Locate the cell with the specified text and output its [X, Y] center coordinate. 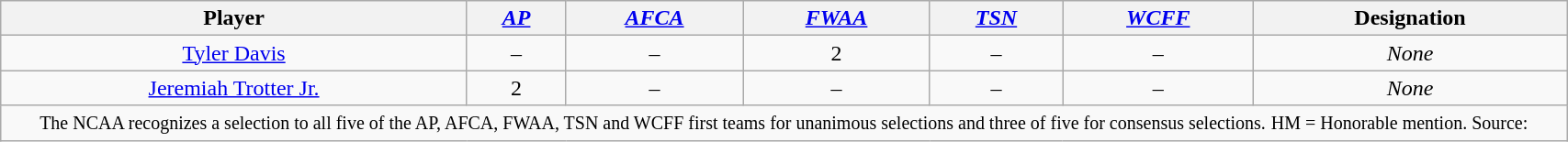
WCFF [1157, 18]
FWAA [836, 18]
Jeremiah Trotter Jr. [234, 88]
Player [234, 18]
Designation [1409, 18]
AP [516, 18]
TSN [996, 18]
Tyler Davis [234, 53]
AFCA [654, 18]
